Pinpoint the cell where the given text exists, returning its (X, Y) midpoint coordinate. 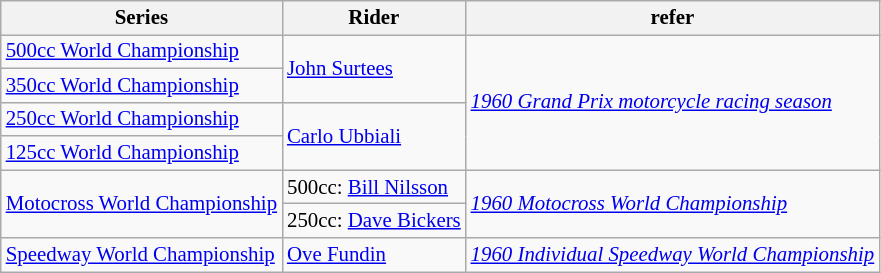
500cc World Championship (142, 51)
250cc World Championship (142, 119)
Series (142, 18)
1960 Grand Prix motorcycle racing season (673, 102)
Rider (374, 18)
1960 Individual Speedway World Championship (673, 255)
John Surtees (374, 68)
350cc World Championship (142, 85)
250cc: Dave Bickers (374, 221)
Ove Fundin (374, 255)
refer (673, 18)
Carlo Ubbiali (374, 136)
Motocross World Championship (142, 204)
125cc World Championship (142, 153)
Speedway World Championship (142, 255)
1960 Motocross World Championship (673, 204)
500cc: Bill Nilsson (374, 187)
